Detect which cell encompasses the target text, then output its [X, Y] center coordinate. 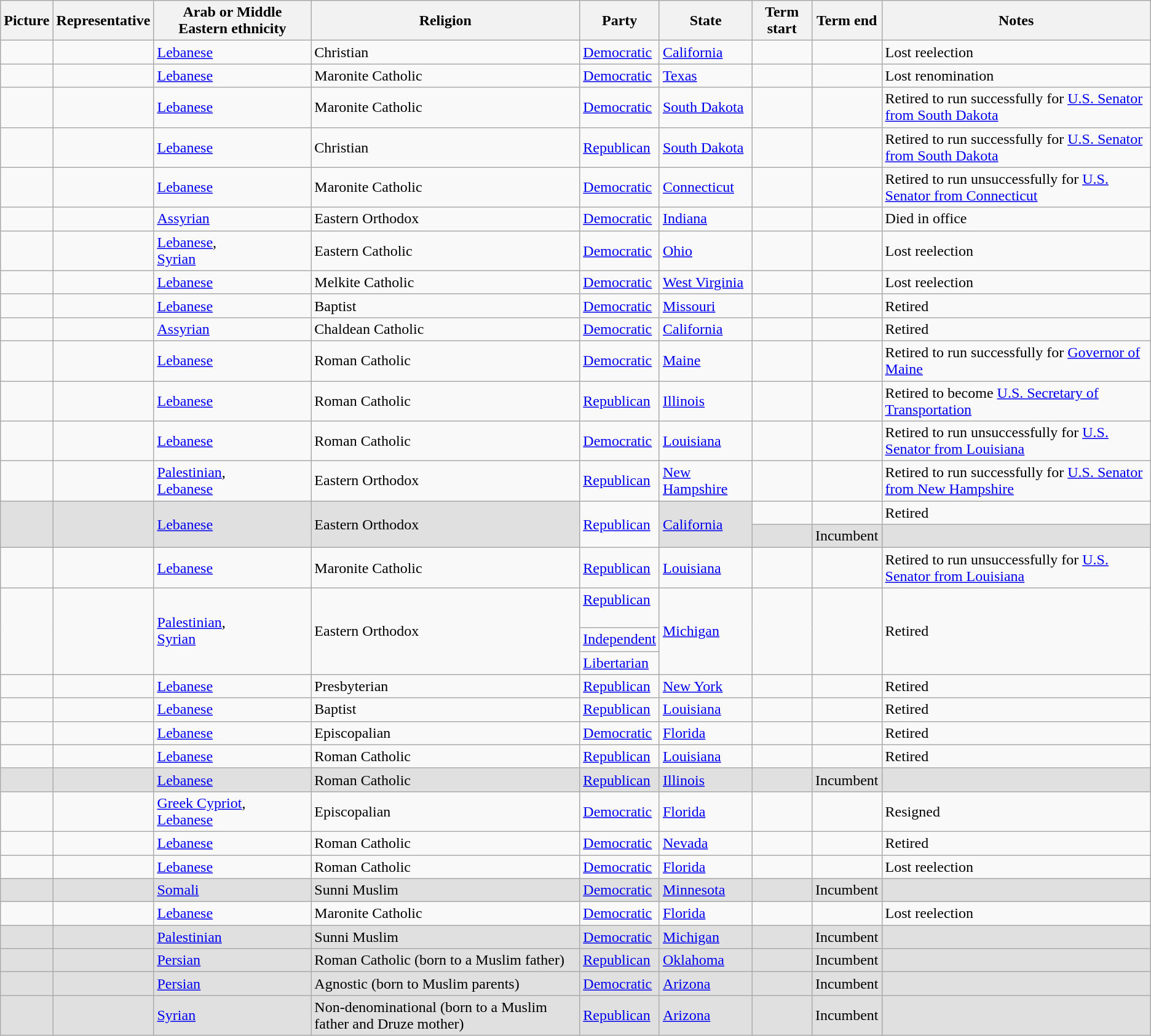
Arab or Middle Eastern ethnicity [232, 21]
Roman Catholic (born to a Muslim father) [445, 960]
Picture [27, 21]
Missouri [706, 306]
Retired to run successfully for U.S. Senator from New Hampshire [1016, 481]
Representative [103, 21]
Term end [847, 21]
New York [706, 686]
State [706, 21]
Palestinian,Lebanese [232, 481]
Term start [782, 21]
Religion [445, 21]
Lost renomination [1016, 76]
Resigned [1016, 812]
Non-denominational (born to a Muslim father and Druze mother) [445, 1016]
Party [620, 21]
Somali [232, 890]
Melkite Catholic [445, 282]
Ohio [706, 251]
Palestinian,Syrian [232, 631]
Agnostic (born to Muslim parents) [445, 984]
Notes [1016, 21]
Palestinian [232, 937]
Minnesota [706, 890]
Eastern Catholic [445, 251]
Indiana [706, 219]
Greek Cypriot,Lebanese [232, 812]
Retired to run unsuccessfully for U.S. Senator from Connecticut [1016, 187]
Chaldean Catholic [445, 329]
Lebanese,Syrian [232, 251]
Died in office [1016, 219]
Independent [620, 639]
Syrian [232, 1016]
Libertarian [620, 663]
Texas [706, 76]
Nevada [706, 843]
Retired to become U.S. Secretary of Transportation [1016, 401]
Oklahoma [706, 960]
Retired to run successfully for Governor of Maine [1016, 360]
West Virginia [706, 282]
New Hampshire [706, 481]
Presbyterian [445, 686]
Connecticut [706, 187]
Maine [706, 360]
